Return the (X, Y) coordinate for the center point of the cell that contains the specified text.  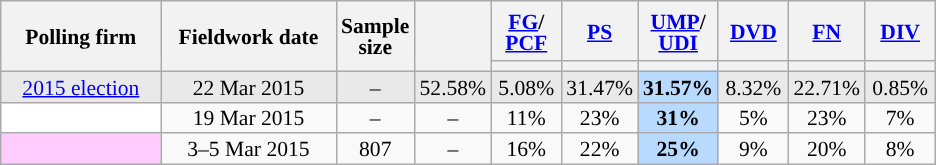
DVD (753, 31)
807 (375, 150)
8% (900, 150)
16% (526, 150)
UMP/UDI (678, 31)
DIV (900, 31)
22 Mar 2015 (248, 86)
5.08% (526, 86)
2015 election (81, 86)
Polling firm (81, 36)
8.32% (753, 86)
19 Mar 2015 (248, 118)
FG/PCF (526, 31)
31% (678, 118)
7% (900, 118)
3–5 Mar 2015 (248, 150)
0.85% (900, 86)
11% (526, 118)
52.58% (452, 86)
FN (826, 31)
Samplesize (375, 36)
9% (753, 150)
Fieldwork date (248, 36)
20% (826, 150)
5% (753, 118)
31.47% (600, 86)
25% (678, 150)
22% (600, 150)
22.71% (826, 86)
PS (600, 31)
31.57% (678, 86)
